Output the [x, y] coordinate of the center of the cell containing the given text.  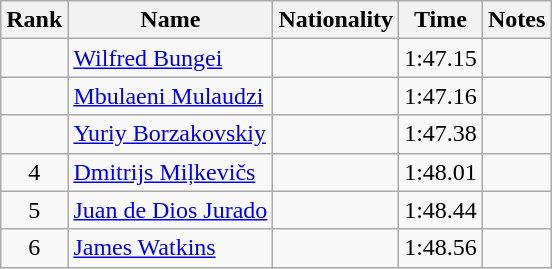
1:48.44 [441, 210]
Dmitrijs Miļkevičs [170, 172]
4 [34, 172]
1:47.38 [441, 134]
5 [34, 210]
1:47.16 [441, 96]
Juan de Dios Jurado [170, 210]
Notes [516, 20]
Mbulaeni Mulaudzi [170, 96]
Wilfred Bungei [170, 58]
Rank [34, 20]
Time [441, 20]
Yuriy Borzakovskiy [170, 134]
1:47.15 [441, 58]
6 [34, 248]
Nationality [336, 20]
1:48.56 [441, 248]
Name [170, 20]
1:48.01 [441, 172]
James Watkins [170, 248]
